Return [x, y] of the center of cell containing provided text 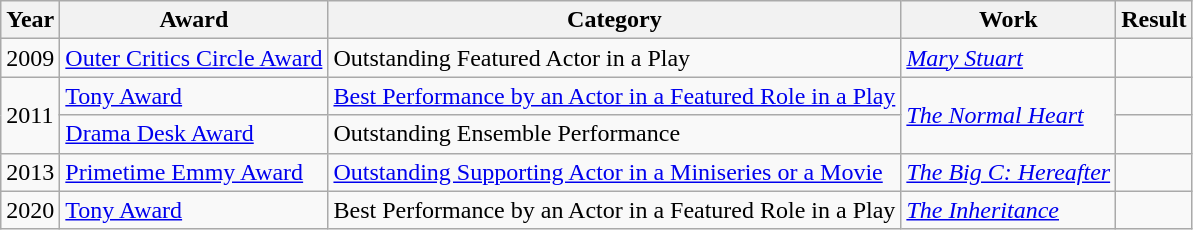
The Normal Heart [1008, 115]
Award [194, 20]
2009 [30, 58]
Outstanding Supporting Actor in a Miniseries or a Movie [614, 172]
Year [30, 20]
The Big C: Hereafter [1008, 172]
Category [614, 20]
Primetime Emmy Award [194, 172]
Outer Critics Circle Award [194, 58]
Mary Stuart [1008, 58]
Drama Desk Award [194, 134]
The Inheritance [1008, 210]
2013 [30, 172]
2011 [30, 115]
Outstanding Ensemble Performance [614, 134]
Result [1154, 20]
Work [1008, 20]
Outstanding Featured Actor in a Play [614, 58]
2020 [30, 210]
